Identify which cell holds the provided text, then report its (x, y) central coordinate. 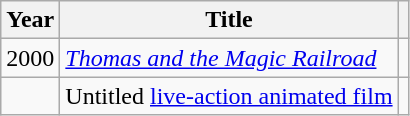
Untitled live-action animated film (229, 96)
2000 (30, 58)
Title (229, 20)
Thomas and the Magic Railroad (229, 58)
Year (30, 20)
